Determine the [X, Y] coordinate at the center of the cell enclosing the given text.  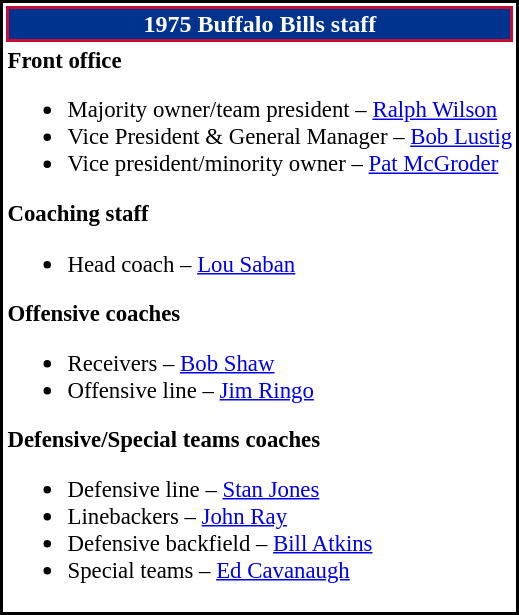
1975 Buffalo Bills staff [260, 24]
